Pinpoint the cell where the given text exists, returning its [x, y] midpoint coordinate. 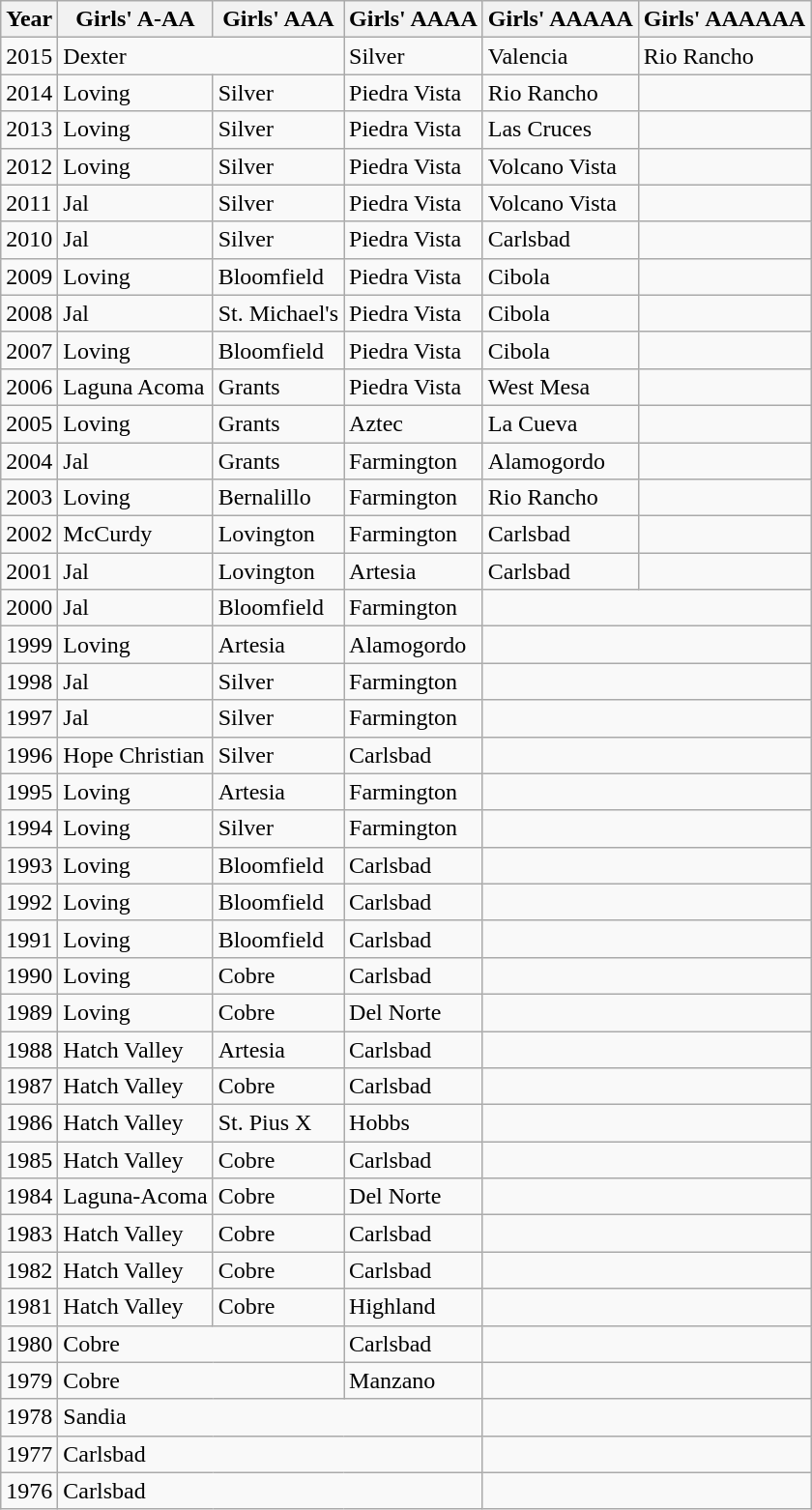
1982 [29, 1270]
2006 [29, 387]
1995 [29, 792]
2002 [29, 535]
Sandia [271, 1417]
2005 [29, 423]
1987 [29, 1087]
1978 [29, 1417]
2008 [29, 313]
Bernalillo [278, 498]
2014 [29, 93]
St. Michael's [278, 313]
2003 [29, 498]
2015 [29, 56]
1998 [29, 682]
2004 [29, 461]
1994 [29, 828]
2011 [29, 203]
Manzano [414, 1380]
2013 [29, 130]
1993 [29, 865]
Highland [414, 1307]
1996 [29, 755]
Girls' AAA [278, 19]
2009 [29, 276]
Aztec [414, 423]
Girls' AAAA [414, 19]
St. Pius X [278, 1123]
2010 [29, 240]
West Mesa [561, 387]
1988 [29, 1049]
1986 [29, 1123]
Hope Christian [135, 755]
1990 [29, 975]
Girls' AAAAAA [724, 19]
Las Cruces [561, 130]
1976 [29, 1491]
1980 [29, 1344]
La Cueva [561, 423]
1983 [29, 1234]
Girls' A-AA [135, 19]
2001 [29, 571]
Laguna-Acoma [135, 1197]
1989 [29, 1012]
1985 [29, 1160]
McCurdy [135, 535]
1997 [29, 718]
Dexter [201, 56]
1991 [29, 939]
2000 [29, 608]
2007 [29, 350]
Valencia [561, 56]
1999 [29, 645]
Year [29, 19]
2012 [29, 166]
Laguna Acoma [135, 387]
1979 [29, 1380]
1981 [29, 1307]
1984 [29, 1197]
1992 [29, 902]
Hobbs [414, 1123]
1977 [29, 1454]
Girls' AAAAA [561, 19]
